Extract the [x, y] coordinate from the center of the cell holding the provided text.  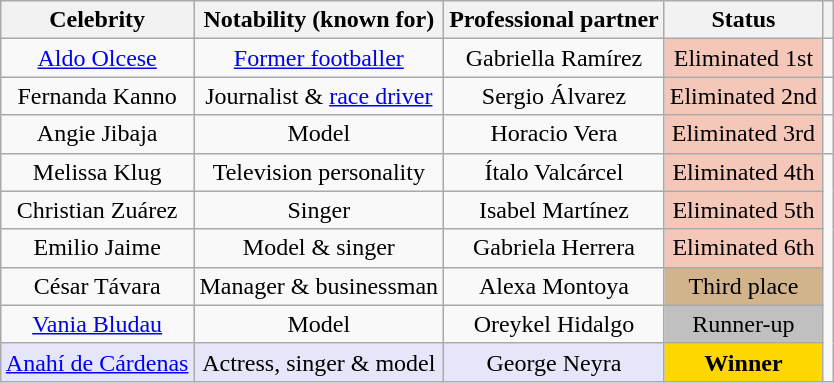
César Távara [97, 286]
Model & singer [319, 248]
Eliminated 3rd [743, 134]
Vania Bludau [97, 324]
Ítalo Valcárcel [554, 172]
Oreykel Hidalgo [554, 324]
Former footballer [319, 58]
Television personality [319, 172]
Sergio Álvarez [554, 96]
Celebrity [97, 20]
Gabriella Ramírez [554, 58]
Eliminated 4th [743, 172]
Winner [743, 362]
Anahí de Cárdenas [97, 362]
Fernanda Kanno [97, 96]
Christian Zuárez [97, 210]
Eliminated 2nd [743, 96]
Notability (known for) [319, 20]
Journalist & race driver [319, 96]
Emilio Jaime [97, 248]
Manager & businessman [319, 286]
Professional partner [554, 20]
Eliminated 5th [743, 210]
Actress, singer & model [319, 362]
George Neyra [554, 362]
Melissa Klug [97, 172]
Eliminated 6th [743, 248]
Eliminated 1st [743, 58]
Gabriela Herrera [554, 248]
Singer [319, 210]
Status [743, 20]
Isabel Martínez [554, 210]
Runner-up [743, 324]
Third place [743, 286]
Angie Jibaja [97, 134]
Aldo Olcese [97, 58]
Horacio Vera [554, 134]
Alexa Montoya [554, 286]
